Locate the cell with the specified text and output its (x, y) center coordinate. 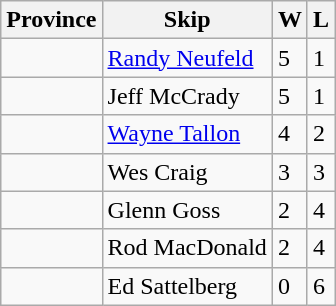
Rod MacDonald (187, 248)
0 (290, 286)
Wes Craig (187, 172)
Wayne Tallon (187, 134)
Glenn Goss (187, 210)
Skip (187, 20)
Province (52, 20)
Jeff McCrady (187, 96)
L (320, 20)
6 (320, 286)
W (290, 20)
Randy Neufeld (187, 58)
Ed Sattelberg (187, 286)
